Return [X, Y] of the center of cell containing provided text 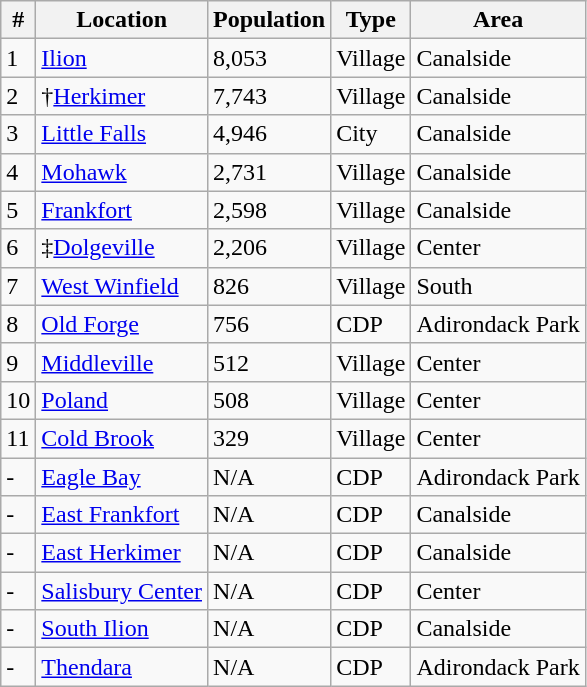
6 [18, 248]
Middleville [122, 362]
508 [270, 400]
Frankfort [122, 210]
South [498, 286]
City [371, 134]
East Herkimer [122, 553]
329 [270, 438]
2 [18, 96]
826 [270, 286]
8 [18, 324]
1 [18, 58]
Mohawk [122, 172]
5 [18, 210]
Population [270, 20]
Little Falls [122, 134]
Salisbury Center [122, 591]
Thendara [122, 667]
Old Forge [122, 324]
Poland [122, 400]
Eagle Bay [122, 477]
9 [18, 362]
Area [498, 20]
Cold Brook [122, 438]
8,053 [270, 58]
West Winfield [122, 286]
Type [371, 20]
‡Dolgeville [122, 248]
4,946 [270, 134]
South Ilion [122, 629]
2,206 [270, 248]
East Frankfort [122, 515]
2,731 [270, 172]
512 [270, 362]
10 [18, 400]
Location [122, 20]
7,743 [270, 96]
7 [18, 286]
756 [270, 324]
3 [18, 134]
2,598 [270, 210]
11 [18, 438]
4 [18, 172]
†Herkimer [122, 96]
Ilion [122, 58]
# [18, 20]
